Detect which cell encompasses the target text, then output its [x, y] center coordinate. 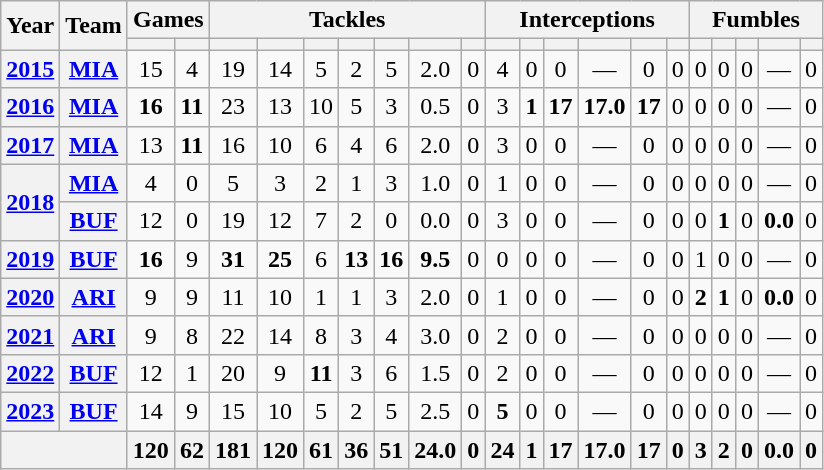
61 [322, 449]
Tackles [346, 20]
20 [232, 373]
23 [232, 107]
2016 [30, 107]
51 [392, 449]
2018 [30, 202]
181 [232, 449]
1.5 [436, 373]
2022 [30, 373]
Year [30, 26]
2019 [30, 259]
24 [502, 449]
24.0 [436, 449]
2015 [30, 69]
2023 [30, 411]
2021 [30, 335]
31 [232, 259]
9.5 [436, 259]
Interceptions [587, 20]
2020 [30, 297]
7 [322, 221]
Team [94, 26]
22 [232, 335]
25 [280, 259]
1.0 [436, 183]
3.0 [436, 335]
36 [356, 449]
0.5 [436, 107]
Games [168, 20]
62 [192, 449]
2017 [30, 145]
Fumbles [756, 20]
2.5 [436, 411]
